Search for the cell housing the specified text and yield its [x, y] center coordinate. 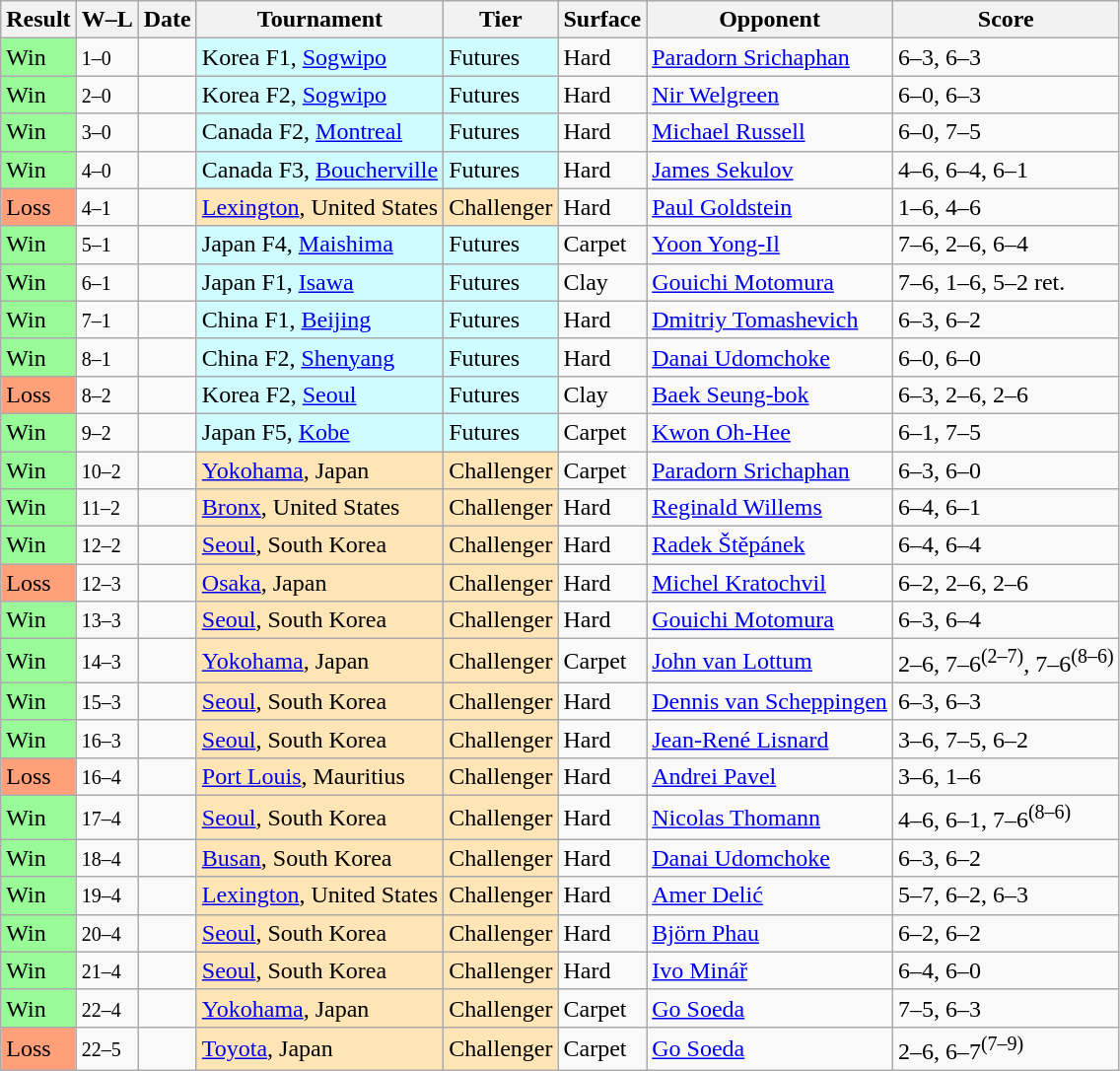
5–1 [106, 245]
Dennis van Scheppingen [770, 701]
12–2 [106, 545]
China F1, Beijing [319, 320]
Andrei Pavel [770, 776]
Björn Phau [770, 933]
6–3, 6–4 [1006, 620]
Port Louis, Mauritius [319, 776]
Ivo Minář [770, 970]
Osaka, Japan [319, 583]
14–3 [106, 661]
1–0 [106, 57]
16–3 [106, 739]
Date [168, 20]
Opponent [770, 20]
4–6, 6–4, 6–1 [1006, 170]
Surface [602, 20]
6–0, 6–0 [1006, 357]
4–0 [106, 170]
Jean-René Lisnard [770, 739]
6–1, 7–5 [1006, 432]
Japan F4, Maishima [319, 245]
Amer Delić [770, 895]
19–4 [106, 895]
6–1 [106, 282]
Tournament [319, 20]
7–6, 2–6, 6–4 [1006, 245]
9–2 [106, 432]
Japan F5, Kobe [319, 432]
8–1 [106, 357]
Toyota, Japan [319, 1049]
3–6, 1–6 [1006, 776]
Nir Welgreen [770, 95]
2–6, 6–7(7–9) [1006, 1049]
Score [1006, 20]
Michael Russell [770, 132]
5–7, 6–2, 6–3 [1006, 895]
6–2, 6–2 [1006, 933]
Radek Štěpánek [770, 545]
6–4, 6–1 [1006, 508]
Bronx, United States [319, 508]
2–6, 7–6(2–7), 7–6(8–6) [1006, 661]
W–L [106, 20]
7–5, 6–3 [1006, 1008]
1–6, 4–6 [1006, 207]
Canada F2, Montreal [319, 132]
18–4 [106, 858]
Kwon Oh-Hee [770, 432]
17–4 [106, 819]
Japan F1, Isawa [319, 282]
2–0 [106, 95]
4–1 [106, 207]
Korea F1, Sogwipo [319, 57]
4–6, 6–1, 7–6(8–6) [1006, 819]
Tier [501, 20]
6–4, 6–4 [1006, 545]
11–2 [106, 508]
6–2, 2–6, 2–6 [1006, 583]
6–3, 2–6, 2–6 [1006, 394]
16–4 [106, 776]
Michel Kratochvil [770, 583]
6–0, 7–5 [1006, 132]
20–4 [106, 933]
3–6, 7–5, 6–2 [1006, 739]
China F2, Shenyang [319, 357]
Baek Seung-bok [770, 394]
Paul Goldstein [770, 207]
Nicolas Thomann [770, 819]
6–4, 6–0 [1006, 970]
Korea F2, Sogwipo [319, 95]
John van Lottum [770, 661]
6–3, 6–0 [1006, 470]
Busan, South Korea [319, 858]
21–4 [106, 970]
8–2 [106, 394]
22–4 [106, 1008]
Result [38, 20]
13–3 [106, 620]
Korea F2, Seoul [319, 394]
6–0, 6–3 [1006, 95]
Reginald Willems [770, 508]
3–0 [106, 132]
Yoon Yong-Il [770, 245]
22–5 [106, 1049]
Dmitriy Tomashevich [770, 320]
7–6, 1–6, 5–2 ret. [1006, 282]
Canada F3, Boucherville [319, 170]
15–3 [106, 701]
James Sekulov [770, 170]
12–3 [106, 583]
10–2 [106, 470]
7–1 [106, 320]
